Capture the cell that displays the provided text and extract its [X, Y] central coordinate. 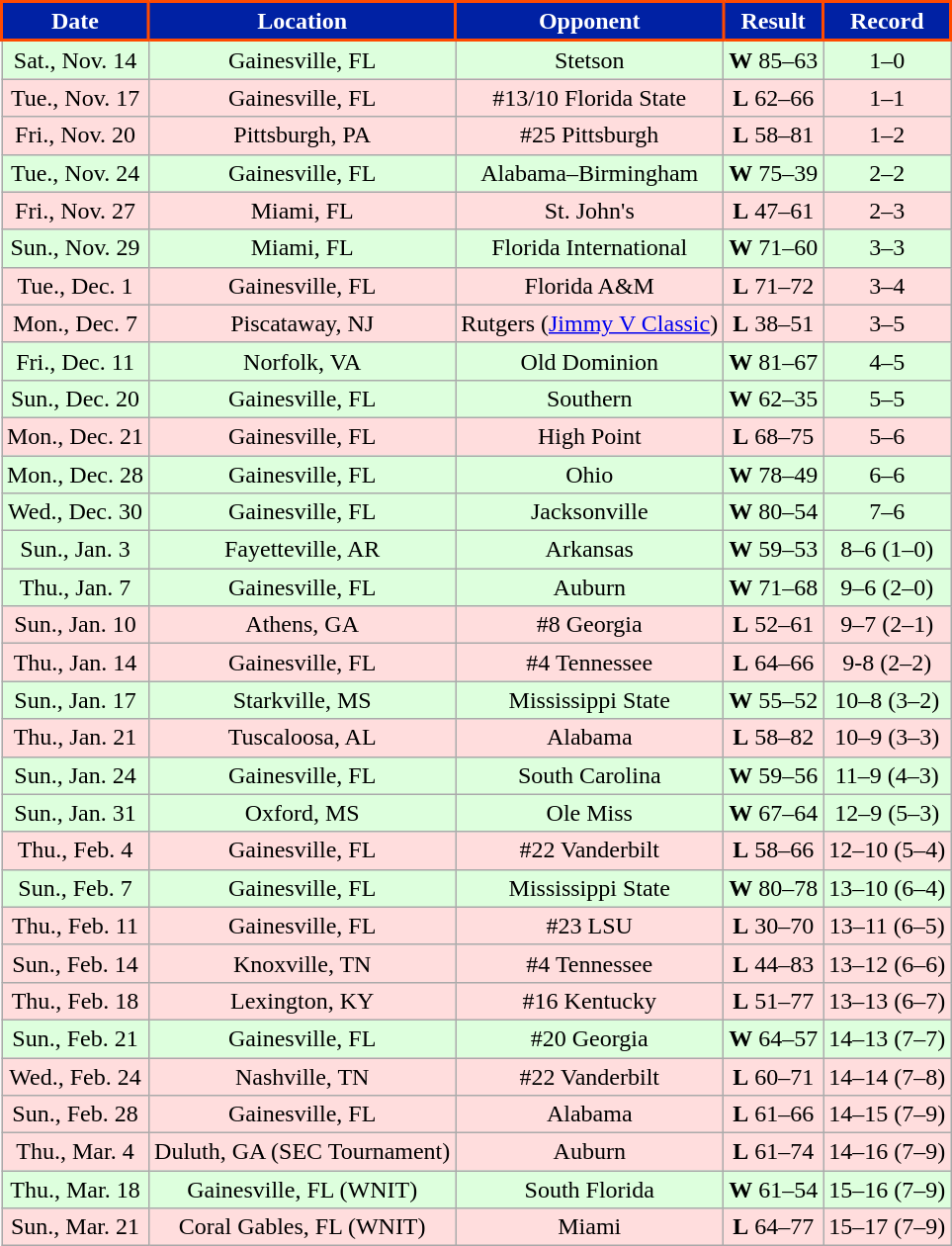
Record [888, 22]
Thu., Feb. 18 [75, 1001]
Tue., Dec. 1 [75, 286]
Rutgers (Jimmy V Classic) [589, 323]
#8 Georgia [589, 625]
L 71–72 [773, 286]
High Point [589, 436]
Jacksonville [589, 512]
#25 Pittsburgh [589, 135]
#13/10 Florida State [589, 98]
Athens, GA [303, 625]
W 55–52 [773, 700]
W 59–56 [773, 775]
Fri., Nov. 20 [75, 135]
Wed., Dec. 30 [75, 512]
Coral Gables, FL (WNIT) [303, 1227]
W 61–54 [773, 1190]
1–0 [888, 59]
Sun., Mar. 21 [75, 1227]
3–4 [888, 286]
St. John's [589, 211]
7–6 [888, 512]
Florida A&M [589, 286]
Oxford, MS [303, 813]
Alabama–Birmingham [589, 173]
Sun., Jan. 24 [75, 775]
Ohio [589, 474]
L 38–51 [773, 323]
Sun., Feb. 28 [75, 1114]
Wed., Feb. 24 [75, 1077]
Tue., Nov. 17 [75, 98]
Southern [589, 399]
14–14 (7–8) [888, 1077]
15–17 (7–9) [888, 1227]
2–2 [888, 173]
Mon., Dec. 28 [75, 474]
Thu., Mar. 4 [75, 1152]
Florida International [589, 248]
13–12 (6–6) [888, 963]
13–11 (6–5) [888, 926]
L 68–75 [773, 436]
9–7 (2–1) [888, 625]
Result [773, 22]
L 58–66 [773, 850]
L 64–66 [773, 663]
5–5 [888, 399]
6–6 [888, 474]
W 67–64 [773, 813]
Thu., Mar. 18 [75, 1190]
Thu., Jan. 7 [75, 587]
Thu., Jan. 14 [75, 663]
3–3 [888, 248]
14–13 (7–7) [888, 1038]
9–6 (2–0) [888, 587]
W 81–67 [773, 361]
L 44–83 [773, 963]
W 80–78 [773, 888]
15–16 (7–9) [888, 1190]
#16 Kentucky [589, 1001]
Mon., Dec. 7 [75, 323]
14–16 (7–9) [888, 1152]
1–1 [888, 98]
Tuscaloosa, AL [303, 738]
3–5 [888, 323]
Sun., Feb. 7 [75, 888]
Sun., Jan. 3 [75, 550]
Sun., Dec. 20 [75, 399]
14–15 (7–9) [888, 1114]
W 59–53 [773, 550]
Fri., Nov. 27 [75, 211]
Sun., Feb. 14 [75, 963]
12–9 (5–3) [888, 813]
Pittsburgh, PA [303, 135]
12–10 (5–4) [888, 850]
South Carolina [589, 775]
Sun., Feb. 21 [75, 1038]
Nashville, TN [303, 1077]
W 62–35 [773, 399]
L 51–77 [773, 1001]
Opponent [589, 22]
W 71–60 [773, 248]
Old Dominion [589, 361]
Duluth, GA (SEC Tournament) [303, 1152]
5–6 [888, 436]
Gainesville, FL (WNIT) [303, 1190]
Thu., Jan. 21 [75, 738]
13–13 (6–7) [888, 1001]
Miami [589, 1227]
Sun., Jan. 10 [75, 625]
Sat., Nov. 14 [75, 59]
W 85–63 [773, 59]
Thu., Feb. 4 [75, 850]
2–3 [888, 211]
Location [303, 22]
L 58–81 [773, 135]
Ole Miss [589, 813]
Piscataway, NJ [303, 323]
Sun., Jan. 17 [75, 700]
Starkville, MS [303, 700]
1–2 [888, 135]
Knoxville, TN [303, 963]
L 52–61 [773, 625]
W 80–54 [773, 512]
Date [75, 22]
W 64–57 [773, 1038]
Mon., Dec. 21 [75, 436]
L 61–66 [773, 1114]
L 60–71 [773, 1077]
L 64–77 [773, 1227]
L 61–74 [773, 1152]
Sun., Nov. 29 [75, 248]
4–5 [888, 361]
Sun., Jan. 31 [75, 813]
W 75–39 [773, 173]
10–9 (3–3) [888, 738]
13–10 (6–4) [888, 888]
L 58–82 [773, 738]
Tue., Nov. 24 [75, 173]
Thu., Feb. 11 [75, 926]
L 47–61 [773, 211]
Fri., Dec. 11 [75, 361]
W 71–68 [773, 587]
#23 LSU [589, 926]
10–8 (3–2) [888, 700]
L 30–70 [773, 926]
South Florida [589, 1190]
Stetson [589, 59]
Lexington, KY [303, 1001]
8–6 (1–0) [888, 550]
W 78–49 [773, 474]
9-8 (2–2) [888, 663]
11–9 (4–3) [888, 775]
Norfolk, VA [303, 361]
Fayetteville, AR [303, 550]
L 62–66 [773, 98]
#20 Georgia [589, 1038]
Arkansas [589, 550]
